Determine the [X, Y] coordinate at the center of the cell enclosing the given text.  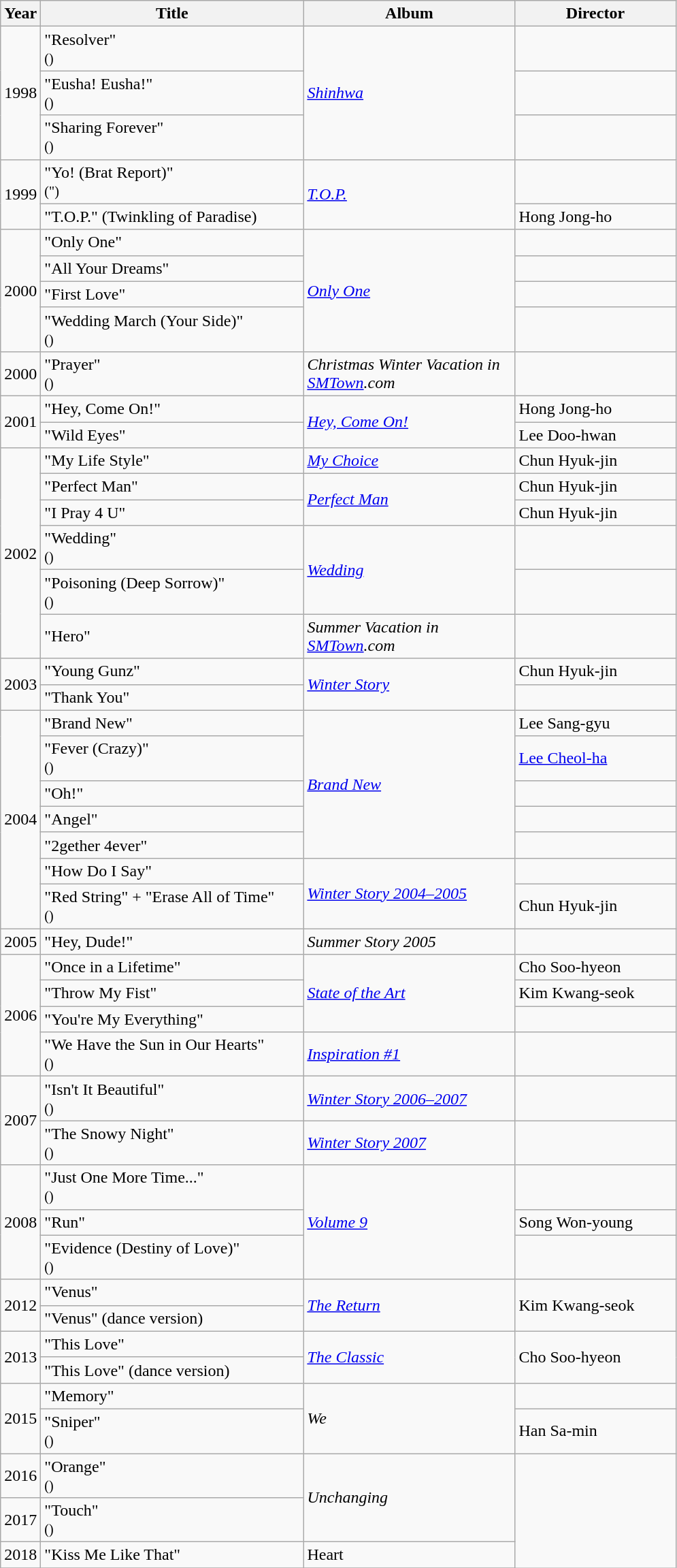
2013 [20, 1357]
My Choice [410, 461]
Winter Story 2004–2005 [410, 893]
"Poisoning (Deep Sorrow)"() [172, 592]
"Fever (Crazy)"() [172, 758]
"Sniper"() [172, 1431]
"Isn't It Beautiful"() [172, 1099]
Summer Story 2005 [410, 942]
State of the Art [410, 993]
2016 [20, 1475]
"Prayer"() [172, 373]
"Touch"() [172, 1520]
2017 [20, 1520]
Summer Vacation in SMTown.com [410, 636]
T.O.P. [410, 195]
"Brand New" [172, 723]
"Red String" + "Erase All of Time"() [172, 906]
2005 [20, 942]
Winter Story 2007 [410, 1142]
"All Your Dreams" [172, 268]
Christmas Winter Vacation in SMTown.com [410, 373]
"Memory" [172, 1396]
The Classic [410, 1357]
2004 [20, 819]
2006 [20, 1016]
"Sharing Forever"() [172, 138]
1999 [20, 195]
"T.O.P." (Twinkling of Paradise) [172, 217]
"Venus" [172, 1292]
"My Life Style" [172, 461]
Only One [410, 290]
2008 [20, 1222]
2015 [20, 1418]
"Wedding March (Your Side)"() [172, 330]
1998 [20, 93]
The Return [410, 1305]
"Run" [172, 1222]
"Yo! (Brat Report)"(") [172, 181]
"I Pray 4 U" [172, 513]
Wedding [410, 570]
Year [20, 14]
Winter Story [410, 684]
"Venus" (dance version) [172, 1318]
"Just One More Time..."() [172, 1187]
"First Love" [172, 294]
"The Snowy Night"() [172, 1142]
"Only One" [172, 242]
"Orange"() [172, 1475]
We [410, 1418]
Lee Sang-gyu [595, 723]
Lee Cheol-ha [595, 758]
Title [172, 14]
"Resolver"() [172, 49]
2012 [20, 1305]
Perfect Man [410, 500]
"You're My Everything" [172, 1019]
"Kiss Me Like That" [172, 1555]
"Oh!" [172, 793]
Director [595, 14]
Shinhwa [410, 93]
"Hey, Dude!" [172, 942]
"Wedding"() [172, 547]
Han Sa-min [595, 1431]
2002 [20, 553]
"Thank You" [172, 697]
"Hey, Come On!" [172, 409]
Hey, Come On! [410, 421]
"This Love" (dance version) [172, 1370]
"Evidence (Destiny of Love)"() [172, 1257]
2003 [20, 684]
"We Have the Sun in Our Hearts"() [172, 1054]
2007 [20, 1121]
Song Won-young [595, 1222]
Lee Doo-hwan [595, 435]
Inspiration #1 [410, 1054]
"2gether 4ever" [172, 845]
"Hero" [172, 636]
Volume 9 [410, 1222]
"Once in a Lifetime" [172, 967]
"This Love" [172, 1344]
"Throw My Fist" [172, 993]
Brand New [410, 784]
"Wild Eyes" [172, 435]
"How Do I Say" [172, 871]
"Eusha! Eusha!"() [172, 93]
Unchanging [410, 1497]
2018 [20, 1555]
"Perfect Man" [172, 487]
"Young Gunz" [172, 671]
2001 [20, 421]
"Angel" [172, 819]
Winter Story 2006–2007 [410, 1099]
Album [410, 14]
Heart [410, 1555]
